Determine the (x, y) coordinate at the center of the cell enclosing the given text.  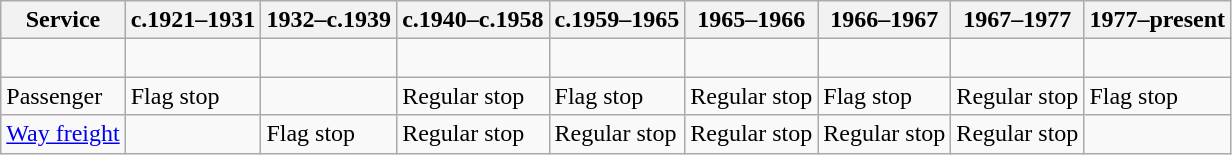
c.1921–1931 (193, 20)
c.1940–c.1958 (473, 20)
1977–present (1158, 20)
c.1959–1965 (617, 20)
1966–1967 (884, 20)
Service (63, 20)
Way freight (63, 134)
1932–c.1939 (329, 20)
1965–1966 (752, 20)
1967–1977 (1018, 20)
Passenger (63, 96)
